Identify which cell holds the provided text, then report its (x, y) central coordinate. 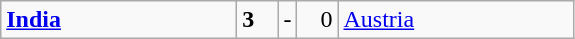
- (288, 20)
3 (258, 20)
Austria (456, 20)
0 (318, 20)
India (119, 20)
